Scan for the cell matching the given text and deliver its [x, y] coordinate at center. 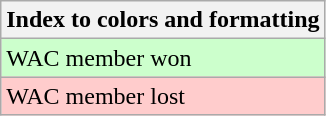
Index to colors and formatting [163, 20]
WAC member won [163, 58]
WAC member lost [163, 96]
